For the text-containing cell, return its midpoint in (X, Y) coordinate format. 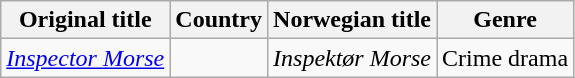
Norwegian title (352, 20)
Inspector Morse (86, 58)
Genre (506, 20)
Inspektør Morse (352, 58)
Country (219, 20)
Crime drama (506, 58)
Original title (86, 20)
